Search for the cell housing the specified text and yield its (X, Y) center coordinate. 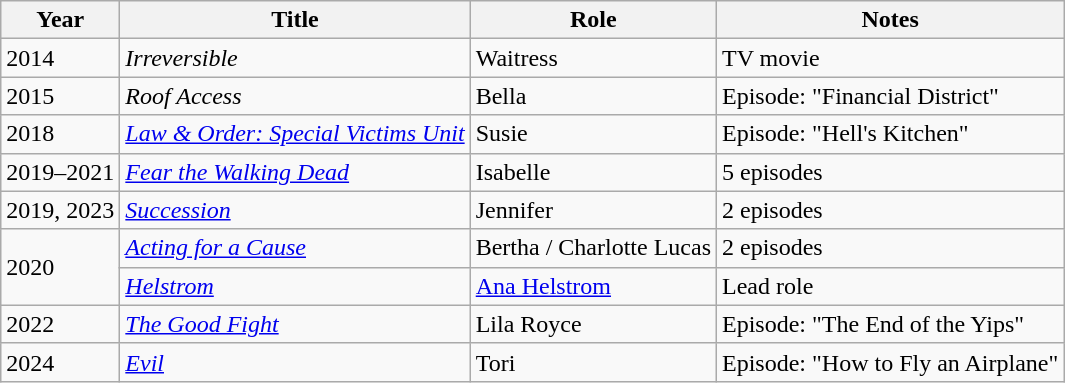
Susie (593, 134)
2019, 2023 (60, 210)
TV movie (890, 58)
Role (593, 20)
Title (295, 20)
Episode: "How to Fly an Airplane" (890, 362)
Acting for a Cause (295, 248)
Lila Royce (593, 324)
Lead role (890, 286)
Roof Access (295, 96)
Evil (295, 362)
Isabelle (593, 172)
2020 (60, 267)
2022 (60, 324)
2014 (60, 58)
2019–2021 (60, 172)
Succession (295, 210)
Year (60, 20)
2024 (60, 362)
Irreversible (295, 58)
The Good Fight (295, 324)
2015 (60, 96)
Waitress (593, 58)
Tori (593, 362)
Episode: "The End of the Yips" (890, 324)
Bertha / Charlotte Lucas (593, 248)
2018 (60, 134)
Bella (593, 96)
Episode: "Hell's Kitchen" (890, 134)
Jennifer (593, 210)
Ana Helstrom (593, 286)
5 episodes (890, 172)
Law & Order: Special Victims Unit (295, 134)
Helstrom (295, 286)
Notes (890, 20)
Episode: "Financial District" (890, 96)
Fear the Walking Dead (295, 172)
